From the cell containing the given text, extract its center point as (x, y) coordinate. 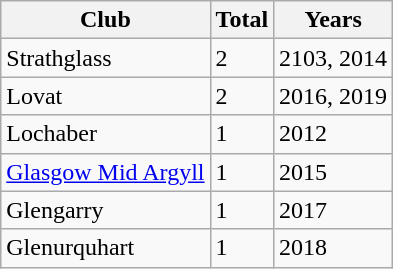
Years (334, 20)
2103, 2014 (334, 58)
Glengarry (106, 210)
Lochaber (106, 134)
Strathglass (106, 58)
Lovat (106, 96)
Glenurquhart (106, 248)
2018 (334, 248)
Club (106, 20)
2016, 2019 (334, 96)
Glasgow Mid Argyll (106, 172)
Total (242, 20)
2017 (334, 210)
2015 (334, 172)
2012 (334, 134)
